Scan for the cell matching the given text and deliver its [x, y] coordinate at center. 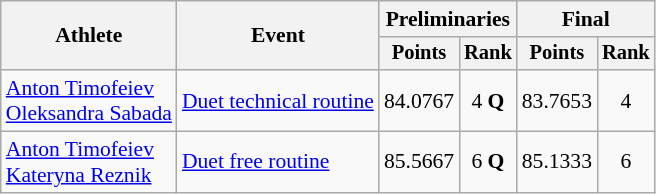
Anton TimofeievKateryna Reznik [89, 162]
Anton TimofeievOleksandra Sabada [89, 100]
6 [626, 162]
Final [586, 19]
84.0767 [419, 100]
Event [278, 36]
85.1333 [557, 162]
Preliminaries [448, 19]
Duet free routine [278, 162]
6 Q [488, 162]
4 Q [488, 100]
83.7653 [557, 100]
4 [626, 100]
Duet technical routine [278, 100]
85.5667 [419, 162]
Athlete [89, 36]
